Pinpoint the cell where the given text exists, returning its [X, Y] midpoint coordinate. 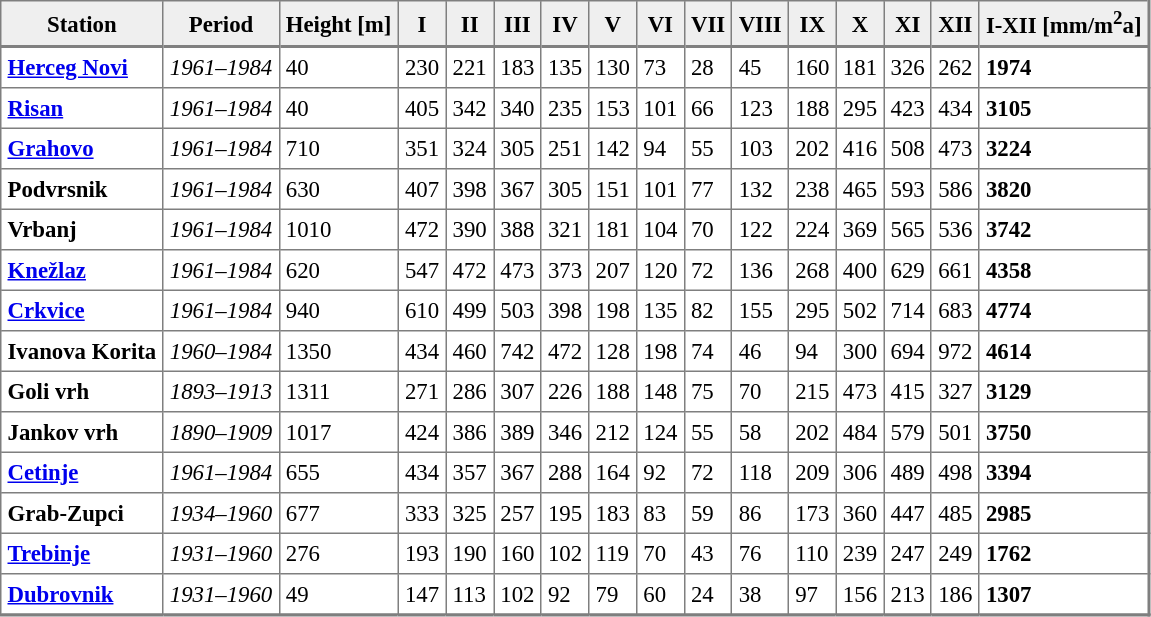
629 [908, 270]
IX [812, 24]
79 [613, 594]
V [613, 24]
357 [470, 472]
120 [661, 270]
484 [860, 432]
333 [422, 513]
Crkvice [82, 310]
536 [955, 229]
2985 [1064, 513]
502 [860, 310]
XI [908, 24]
586 [955, 189]
III [518, 24]
38 [760, 594]
76 [760, 553]
43 [708, 553]
390 [470, 229]
59 [708, 513]
148 [661, 391]
X [860, 24]
415 [908, 391]
327 [955, 391]
207 [613, 270]
501 [955, 432]
1934–1960 [221, 513]
1311 [338, 391]
416 [860, 148]
373 [565, 270]
268 [812, 270]
45 [760, 68]
83 [661, 513]
447 [908, 513]
1890–1909 [221, 432]
74 [708, 351]
I-XII [mm/m2a] [1064, 24]
694 [908, 351]
661 [955, 270]
630 [338, 189]
3750 [1064, 432]
Vrbanj [82, 229]
Goli vrh [82, 391]
1762 [1064, 553]
710 [338, 148]
342 [470, 108]
130 [613, 68]
655 [338, 472]
195 [565, 513]
215 [812, 391]
288 [565, 472]
46 [760, 351]
118 [760, 472]
113 [470, 594]
386 [470, 432]
28 [708, 68]
742 [518, 351]
1350 [338, 351]
3820 [1064, 189]
193 [422, 553]
224 [812, 229]
II [470, 24]
407 [422, 189]
73 [661, 68]
1974 [1064, 68]
251 [565, 148]
346 [565, 432]
351 [422, 148]
677 [338, 513]
77 [708, 189]
213 [908, 594]
3224 [1064, 148]
271 [422, 391]
1893–1913 [221, 391]
508 [908, 148]
153 [613, 108]
3742 [1064, 229]
186 [955, 594]
132 [760, 189]
Grab-Zupci [82, 513]
4614 [1064, 351]
128 [613, 351]
142 [613, 148]
VI [661, 24]
147 [422, 594]
424 [422, 432]
209 [812, 472]
465 [860, 189]
Height [m] [338, 24]
369 [860, 229]
3394 [1064, 472]
86 [760, 513]
66 [708, 108]
460 [470, 351]
423 [908, 108]
498 [955, 472]
IV [565, 24]
103 [760, 148]
593 [908, 189]
307 [518, 391]
110 [812, 553]
I [422, 24]
164 [613, 472]
49 [338, 594]
173 [812, 513]
190 [470, 553]
Podvrsnik [82, 189]
1010 [338, 229]
124 [661, 432]
3129 [1064, 391]
Ivanova Korita [82, 351]
4358 [1064, 270]
485 [955, 513]
503 [518, 310]
1017 [338, 432]
620 [338, 270]
3105 [1064, 108]
1307 [1064, 594]
235 [565, 108]
1960–1984 [221, 351]
82 [708, 310]
136 [760, 270]
300 [860, 351]
151 [613, 189]
Dubrovnik [82, 594]
325 [470, 513]
972 [955, 351]
156 [860, 594]
4774 [1064, 310]
Trebinje [82, 553]
123 [760, 108]
Knežlaz [82, 270]
24 [708, 594]
239 [860, 553]
119 [613, 553]
326 [908, 68]
58 [760, 432]
489 [908, 472]
276 [338, 553]
389 [518, 432]
405 [422, 108]
Cetinje [82, 472]
340 [518, 108]
VIII [760, 24]
104 [661, 229]
499 [470, 310]
262 [955, 68]
155 [760, 310]
247 [908, 553]
321 [565, 229]
122 [760, 229]
400 [860, 270]
Herceg Novi [82, 68]
Jankov vrh [82, 432]
579 [908, 432]
565 [908, 229]
60 [661, 594]
324 [470, 148]
610 [422, 310]
226 [565, 391]
Risan [82, 108]
940 [338, 310]
547 [422, 270]
Station [82, 24]
75 [708, 391]
257 [518, 513]
306 [860, 472]
Grahovo [82, 148]
249 [955, 553]
97 [812, 594]
286 [470, 391]
212 [613, 432]
Period [221, 24]
230 [422, 68]
360 [860, 513]
388 [518, 229]
714 [908, 310]
238 [812, 189]
221 [470, 68]
683 [955, 310]
XII [955, 24]
VII [708, 24]
